Output the (X, Y) coordinate of the center of the cell containing the given text.  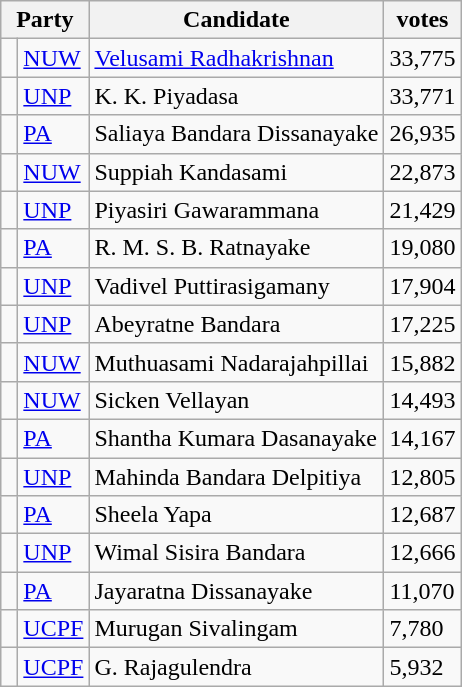
26,935 (422, 134)
12,666 (422, 553)
7,780 (422, 629)
Murugan Sivalingam (236, 629)
12,805 (422, 477)
17,904 (422, 286)
Vadivel Puttirasigamany (236, 286)
Abeyratne Bandara (236, 324)
11,070 (422, 591)
33,775 (422, 58)
Candidate (236, 20)
Party (45, 20)
14,167 (422, 438)
Wimal Sisira Bandara (236, 553)
Saliaya Bandara Dissanayake (236, 134)
Velusami Radhakrishnan (236, 58)
19,080 (422, 248)
G. Rajagulendra (236, 667)
K. K. Piyadasa (236, 96)
17,225 (422, 324)
33,771 (422, 96)
22,873 (422, 172)
Suppiah Kandasami (236, 172)
Muthuasami Nadarajahpillai (236, 362)
14,493 (422, 400)
5,932 (422, 667)
15,882 (422, 362)
Piyasiri Gawarammana (236, 210)
Mahinda Bandara Delpitiya (236, 477)
Sheela Yapa (236, 515)
21,429 (422, 210)
votes (422, 20)
R. M. S. B. Ratnayake (236, 248)
Sicken Vellayan (236, 400)
Jayaratna Dissanayake (236, 591)
12,687 (422, 515)
Shantha Kumara Dasanayake (236, 438)
